Detect which cell encompasses the target text, then output its [x, y] center coordinate. 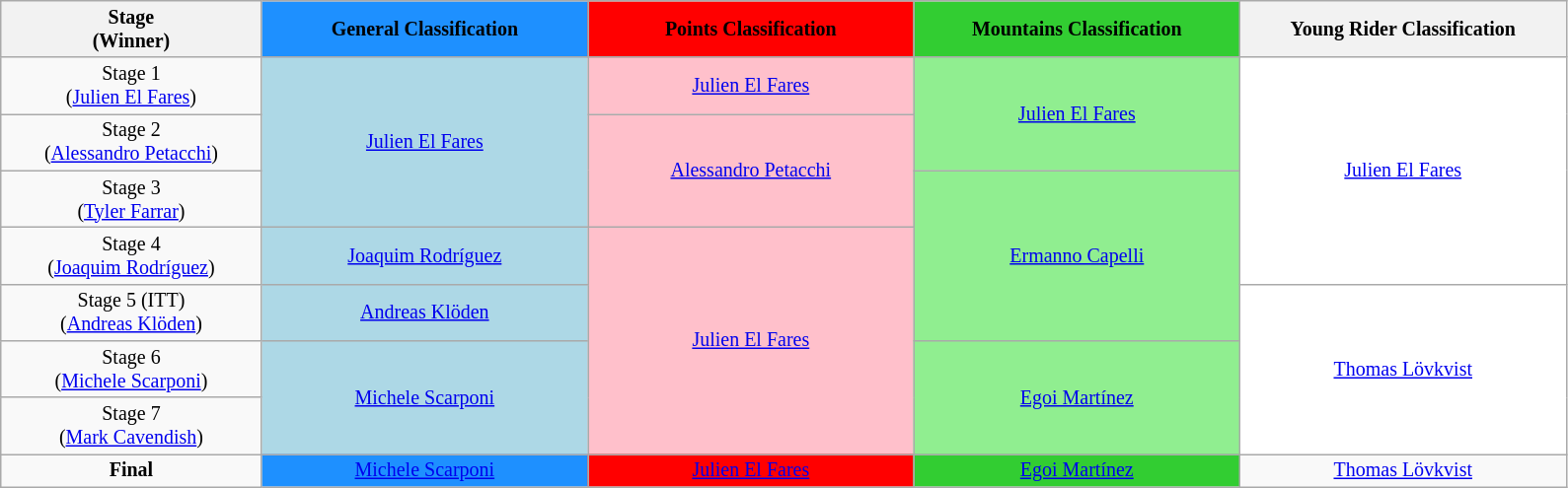
Ermanno Capelli [1077, 255]
Stage 4(Joaquim Rodríguez) [131, 256]
Joaquim Rodríguez [424, 256]
Points Classification [751, 30]
Andreas Klöden [424, 312]
Stage 7(Mark Cavendish) [131, 426]
Stage 2(Alessandro Petacchi) [131, 142]
Stage 5 (ITT) (Andreas Klöden) [131, 312]
Stage(Winner) [131, 30]
Young Rider Classification [1403, 30]
Mountains Classification [1077, 30]
Stage 1(Julien El Fares) [131, 87]
Alessandro Petacchi [751, 172]
Final [131, 471]
General Classification [424, 30]
Stage 6(Michele Scarponi) [131, 369]
Stage 3(Tyler Farrar) [131, 199]
